Return [x, y] of the center of cell containing provided text 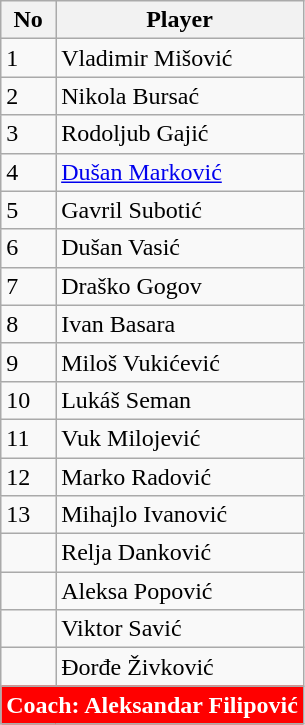
4 [28, 172]
Player [180, 20]
Dušan Vasić [180, 248]
Mihajlo Ivanović [180, 515]
Nikola Bursać [180, 96]
Ivan Basara [180, 324]
3 [28, 134]
Viktor Savić [180, 629]
Miloš Vukićević [180, 362]
Dušan Marković [180, 172]
10 [28, 400]
13 [28, 515]
Rodoljub Gajić [180, 134]
7 [28, 286]
Gavril Subotić [180, 210]
Draško Gogov [180, 286]
5 [28, 210]
11 [28, 438]
Vladimir Mišović [180, 58]
8 [28, 324]
Νο [28, 20]
Đorđe Živković [180, 667]
6 [28, 248]
12 [28, 477]
2 [28, 96]
Vuk Milojević [180, 438]
9 [28, 362]
Marko Radović [180, 477]
Lukáš Seman [180, 400]
1 [28, 58]
Coach: Aleksandar Filipović [152, 705]
Relja Danković [180, 553]
Aleksa Popović [180, 591]
